Identify which cell holds the provided text, then report its (X, Y) central coordinate. 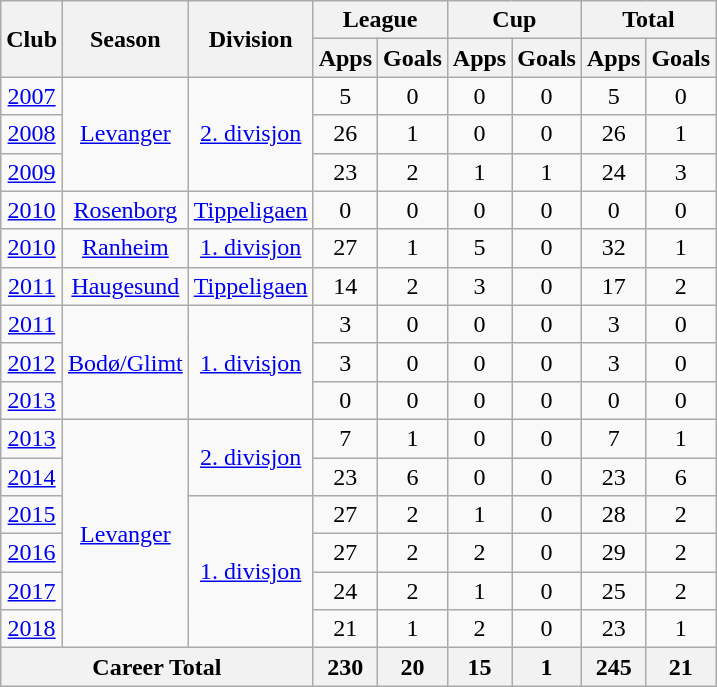
245 (613, 667)
Rosenborg (126, 210)
25 (613, 591)
League (380, 20)
Total (648, 20)
Division (250, 39)
2015 (32, 515)
Ranheim (126, 248)
Haugesund (126, 286)
230 (345, 667)
Club (32, 39)
2008 (32, 134)
2009 (32, 172)
Season (126, 39)
2012 (32, 362)
28 (613, 515)
32 (613, 248)
2018 (32, 629)
Career Total (157, 667)
2017 (32, 591)
2014 (32, 477)
2007 (32, 96)
29 (613, 553)
Bodø/Glimt (126, 362)
2016 (32, 553)
Cup (514, 20)
15 (479, 667)
14 (345, 286)
17 (613, 286)
20 (413, 667)
